Return (X, Y) of the center of cell containing provided text 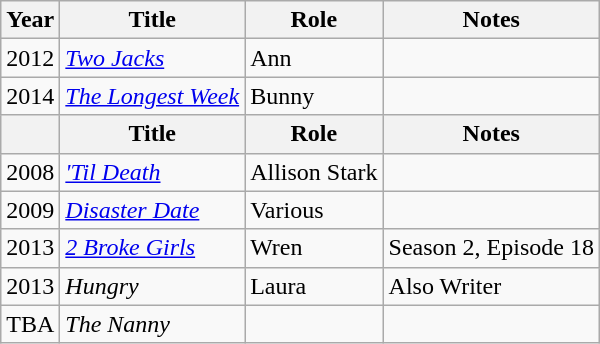
Two Jacks (152, 58)
Bunny (314, 96)
Also Writer (491, 286)
Season 2, Episode 18 (491, 248)
2012 (30, 58)
The Longest Week (152, 96)
Allison Stark (314, 172)
Hungry (152, 286)
Laura (314, 286)
'Til Death (152, 172)
TBA (30, 324)
Wren (314, 248)
The Nanny (152, 324)
2014 (30, 96)
2 Broke Girls (152, 248)
2008 (30, 172)
Year (30, 20)
Various (314, 210)
Disaster Date (152, 210)
2009 (30, 210)
Ann (314, 58)
